Detect which cell encompasses the target text, then output its (X, Y) center coordinate. 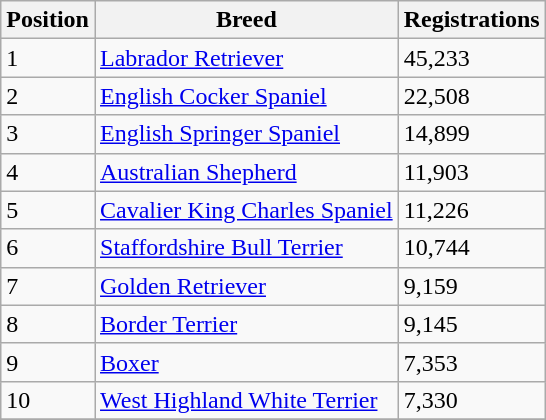
10 (48, 400)
14,899 (472, 134)
Boxer (246, 362)
5 (48, 210)
2 (48, 96)
Breed (246, 20)
8 (48, 324)
4 (48, 172)
7,353 (472, 362)
Staffordshire Bull Terrier (246, 248)
English Springer Spaniel (246, 134)
1 (48, 58)
6 (48, 248)
Golden Retriever (246, 286)
Border Terrier (246, 324)
Labrador Retriever (246, 58)
Registrations (472, 20)
Australian Shepherd (246, 172)
Position (48, 20)
22,508 (472, 96)
English Cocker Spaniel (246, 96)
West Highland White Terrier (246, 400)
45,233 (472, 58)
7,330 (472, 400)
3 (48, 134)
9 (48, 362)
7 (48, 286)
11,903 (472, 172)
10,744 (472, 248)
9,159 (472, 286)
Cavalier King Charles Spaniel (246, 210)
9,145 (472, 324)
11,226 (472, 210)
